Search for the cell housing the specified text and yield its [x, y] center coordinate. 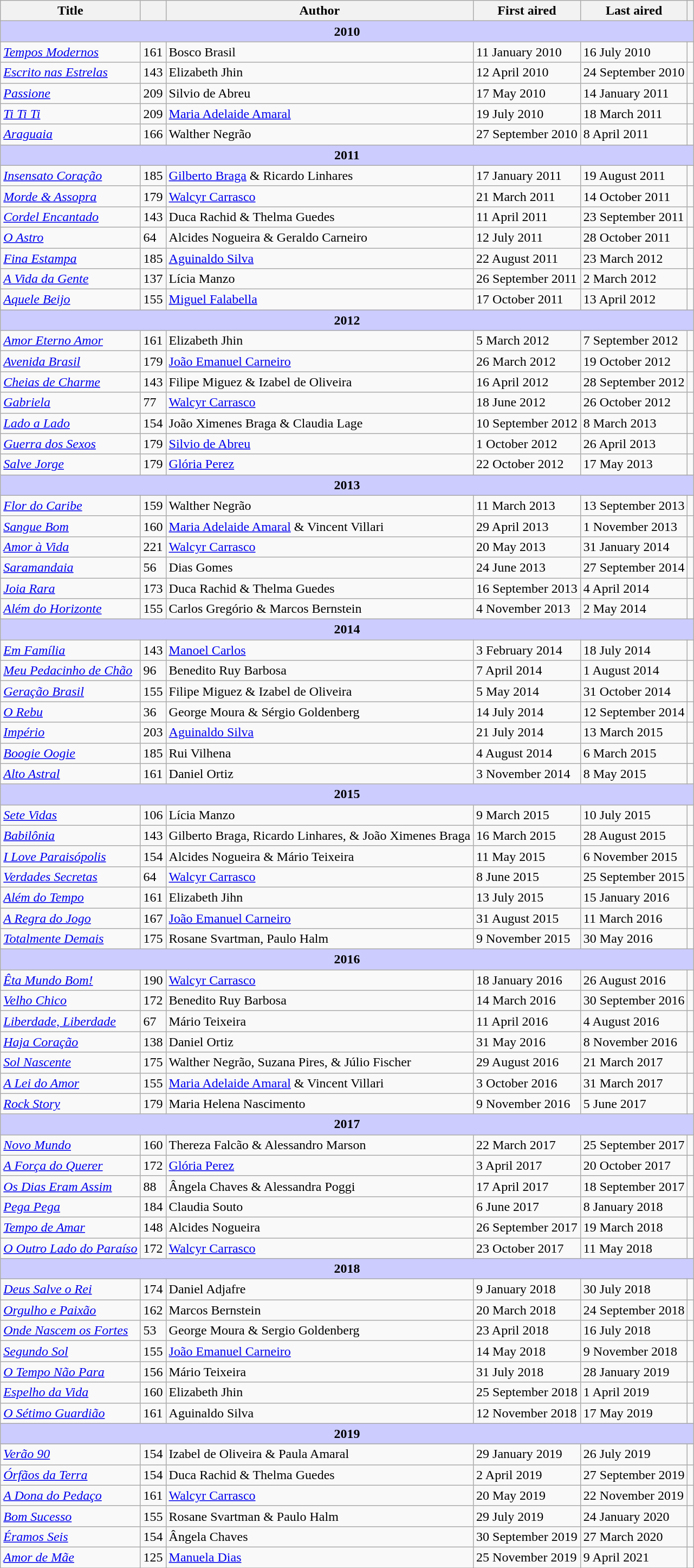
Sol Nascente [70, 1062]
17 May 2019 [634, 1413]
A Lei do Amor [70, 1083]
25 September 2018 [527, 1392]
Boogie Oogie [70, 753]
21 March 2011 [527, 196]
29 April 2013 [527, 526]
Insensato Coração [70, 176]
Deus Salve o Rei [70, 1290]
18 March 2011 [634, 114]
27 September 2019 [634, 1475]
First aired [527, 11]
I Love Paraisópolis [70, 856]
O Tempo Não Para [70, 1372]
29 January 2019 [527, 1454]
18 June 2012 [527, 403]
26 September 2017 [527, 1227]
221 [153, 547]
Pega Pega [70, 1207]
Verdades Secretas [70, 877]
Lado a Lado [70, 423]
166 [153, 134]
3 February 2014 [527, 650]
31 March 2017 [634, 1083]
26 March 2012 [527, 361]
30 May 2016 [634, 939]
Araguaia [70, 134]
17 January 2011 [527, 176]
22 November 2019 [634, 1495]
88 [153, 1186]
12 July 2011 [527, 237]
Maria Adelaide Amaral [320, 114]
Joia Rara [70, 588]
Totalmente Demais [70, 939]
O Outro Lado do Paraíso [70, 1248]
9 November 2018 [634, 1351]
Além do Tempo [70, 897]
Verão 90 [70, 1454]
174 [153, 1290]
26 October 2012 [634, 403]
Bom Sucesso [70, 1516]
Dias Gomes [320, 567]
Cheias de Charme [70, 382]
11 May 2018 [634, 1248]
9 April 2021 [634, 1557]
8 January 2018 [634, 1207]
190 [153, 980]
3 April 2017 [527, 1165]
A Força do Querer [70, 1165]
23 March 2012 [634, 258]
31 January 2014 [634, 547]
156 [153, 1372]
Passione [70, 93]
1 November 2013 [634, 526]
25 September 2017 [634, 1145]
Tempos Modernos [70, 52]
13 September 2013 [634, 506]
28 September 2012 [634, 382]
11 March 2016 [634, 918]
Sangue Bom [70, 526]
17 May 2013 [634, 464]
Ti Ti Ti [70, 114]
Novo Mundo [70, 1145]
21 March 2017 [634, 1062]
Title [70, 11]
Êta Mundo Bom! [70, 980]
28 January 2019 [634, 1372]
77 [153, 403]
Guerra dos Sexos [70, 444]
2017 [347, 1124]
162 [153, 1310]
184 [153, 1207]
Author [320, 11]
6 March 2015 [634, 753]
29 August 2016 [527, 1062]
26 August 2016 [634, 980]
9 January 2018 [527, 1290]
Alcides Nogueira [320, 1227]
159 [153, 506]
22 October 2012 [527, 464]
Geração Brasil [70, 691]
27 March 2020 [634, 1537]
2016 [347, 960]
6 November 2015 [634, 856]
4 August 2016 [634, 1021]
A Vida da Gente [70, 279]
24 June 2013 [527, 567]
96 [153, 671]
Salve Jorge [70, 464]
Gabriela [70, 403]
Babilônia [70, 835]
Daniel Adjafre [320, 1290]
Walther Negrão, Suzana Pires, & Júlio Fischer [320, 1062]
Rui Vilhena [320, 753]
Além do Horizonte [70, 609]
8 June 2015 [527, 877]
53 [153, 1331]
6 June 2017 [527, 1207]
13 July 2015 [527, 897]
Morde & Assopra [70, 196]
Meu Pedacinho de Chão [70, 671]
23 October 2017 [527, 1248]
11 January 2010 [527, 52]
31 May 2016 [527, 1042]
Sete Vidas [70, 815]
2011 [347, 155]
13 March 2015 [634, 733]
2012 [347, 320]
5 May 2014 [527, 691]
16 March 2015 [527, 835]
Espelho da Vida [70, 1392]
14 March 2016 [527, 1001]
14 October 2011 [634, 196]
167 [153, 918]
26 July 2019 [634, 1454]
Segundo Sol [70, 1351]
2 May 2014 [634, 609]
17 October 2011 [527, 300]
4 November 2013 [527, 609]
O Astro [70, 237]
19 July 2010 [527, 114]
8 March 2013 [634, 423]
4 April 2014 [634, 588]
Alto Astral [70, 774]
22 August 2011 [527, 258]
27 September 2014 [634, 567]
Avenida Brasil [70, 361]
Escrito nas Estrelas [70, 73]
Alcides Nogueira & Mário Teixeira [320, 856]
7 September 2012 [634, 341]
19 August 2011 [634, 176]
28 August 2015 [634, 835]
138 [153, 1042]
11 May 2015 [527, 856]
3 November 2014 [527, 774]
16 September 2013 [527, 588]
10 July 2015 [634, 815]
31 October 2014 [634, 691]
19 October 2012 [634, 361]
25 November 2019 [527, 1557]
23 September 2011 [634, 217]
Elizabeth Jihn [320, 897]
2015 [347, 794]
Rosane Svartman & Paulo Halm [320, 1516]
11 April 2011 [527, 217]
14 May 2018 [527, 1351]
Império [70, 733]
18 January 2016 [527, 980]
125 [153, 1557]
O Sétimo Guardião [70, 1413]
12 April 2010 [527, 73]
Órfãos da Terra [70, 1475]
30 July 2018 [634, 1290]
Amor de Mãe [70, 1557]
5 June 2017 [634, 1104]
A Regra do Jogo [70, 918]
Alcides Nogueira & Geraldo Carneiro [320, 237]
20 October 2017 [634, 1165]
Manuela Dias [320, 1557]
30 September 2019 [527, 1537]
Ângela Chaves [320, 1537]
20 May 2013 [527, 547]
137 [153, 279]
A Dona do Pedaço [70, 1495]
1 April 2019 [634, 1392]
Velho Chico [70, 1001]
Bosco Brasil [320, 52]
Aquele Beijo [70, 300]
George Moura & Sérgio Goldenberg [320, 712]
George Moura & Sergio Goldenberg [320, 1331]
Onde Nascem os Fortes [70, 1331]
Amor Eterno Amor [70, 341]
Cordel Encantado [70, 217]
2010 [347, 31]
O Rebu [70, 712]
27 September 2010 [527, 134]
1 August 2014 [634, 671]
2019 [347, 1434]
8 April 2011 [634, 134]
24 September 2010 [634, 73]
Marcos Bernstein [320, 1310]
31 August 2015 [527, 918]
2 April 2019 [527, 1475]
203 [153, 733]
30 September 2016 [634, 1001]
36 [153, 712]
29 July 2019 [527, 1516]
Claudia Souto [320, 1207]
10 September 2012 [527, 423]
11 March 2013 [527, 506]
Amor à Vida [70, 547]
106 [153, 815]
4 August 2014 [527, 753]
31 July 2018 [527, 1372]
9 November 2015 [527, 939]
25 September 2015 [634, 877]
19 March 2018 [634, 1227]
12 November 2018 [527, 1413]
18 July 2014 [634, 650]
9 November 2016 [527, 1104]
Saramandaia [70, 567]
Os Dias Eram Assim [70, 1186]
23 April 2018 [527, 1331]
Orgulho e Paixão [70, 1310]
11 April 2016 [527, 1021]
8 November 2016 [634, 1042]
Ângela Chaves & Alessandra Poggi [320, 1186]
2 March 2012 [634, 279]
67 [153, 1021]
28 October 2011 [634, 237]
7 April 2014 [527, 671]
2014 [347, 630]
Rosane Svartman, Paulo Halm [320, 939]
22 March 2017 [527, 1145]
173 [153, 588]
15 January 2016 [634, 897]
3 October 2016 [527, 1083]
56 [153, 567]
20 March 2018 [527, 1310]
1 October 2012 [527, 444]
16 April 2012 [527, 382]
18 September 2017 [634, 1186]
26 April 2013 [634, 444]
Gilberto Braga & Ricardo Linhares [320, 176]
16 July 2010 [634, 52]
Éramos Seis [70, 1537]
Liberdade, Liberdade [70, 1021]
Haja Coração [70, 1042]
Carlos Gregório & Marcos Bernstein [320, 609]
João Ximenes Braga & Claudia Lage [320, 423]
2018 [347, 1269]
8 May 2015 [634, 774]
12 September 2014 [634, 712]
Manoel Carlos [320, 650]
Maria Helena Nascimento [320, 1104]
17 May 2010 [527, 93]
Flor do Caribe [70, 506]
Rock Story [70, 1104]
Tempo de Amar [70, 1227]
21 July 2014 [527, 733]
14 January 2011 [634, 93]
5 March 2012 [527, 341]
14 July 2014 [527, 712]
17 April 2017 [527, 1186]
26 September 2011 [527, 279]
Izabel de Oliveira & Paula Amaral [320, 1454]
20 May 2019 [527, 1495]
9 March 2015 [527, 815]
Fina Estampa [70, 258]
148 [153, 1227]
Last aired [634, 11]
2013 [347, 485]
Em Família [70, 650]
13 April 2012 [634, 300]
Thereza Falcão & Alessandro Marson [320, 1145]
24 September 2018 [634, 1310]
Gilberto Braga, Ricardo Linhares, & João Ximenes Braga [320, 835]
Miguel Falabella [320, 300]
24 January 2020 [634, 1516]
16 July 2018 [634, 1331]
